For the text-containing cell, return its midpoint in [X, Y] coordinate format. 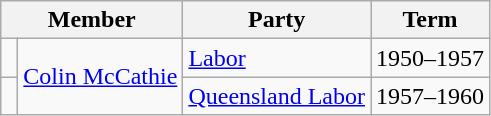
Term [430, 20]
1957–1960 [430, 96]
Party [277, 20]
Labor [277, 58]
Colin McCathie [100, 77]
Member [92, 20]
1950–1957 [430, 58]
Queensland Labor [277, 96]
